Identify which cell holds the provided text, then report its (x, y) central coordinate. 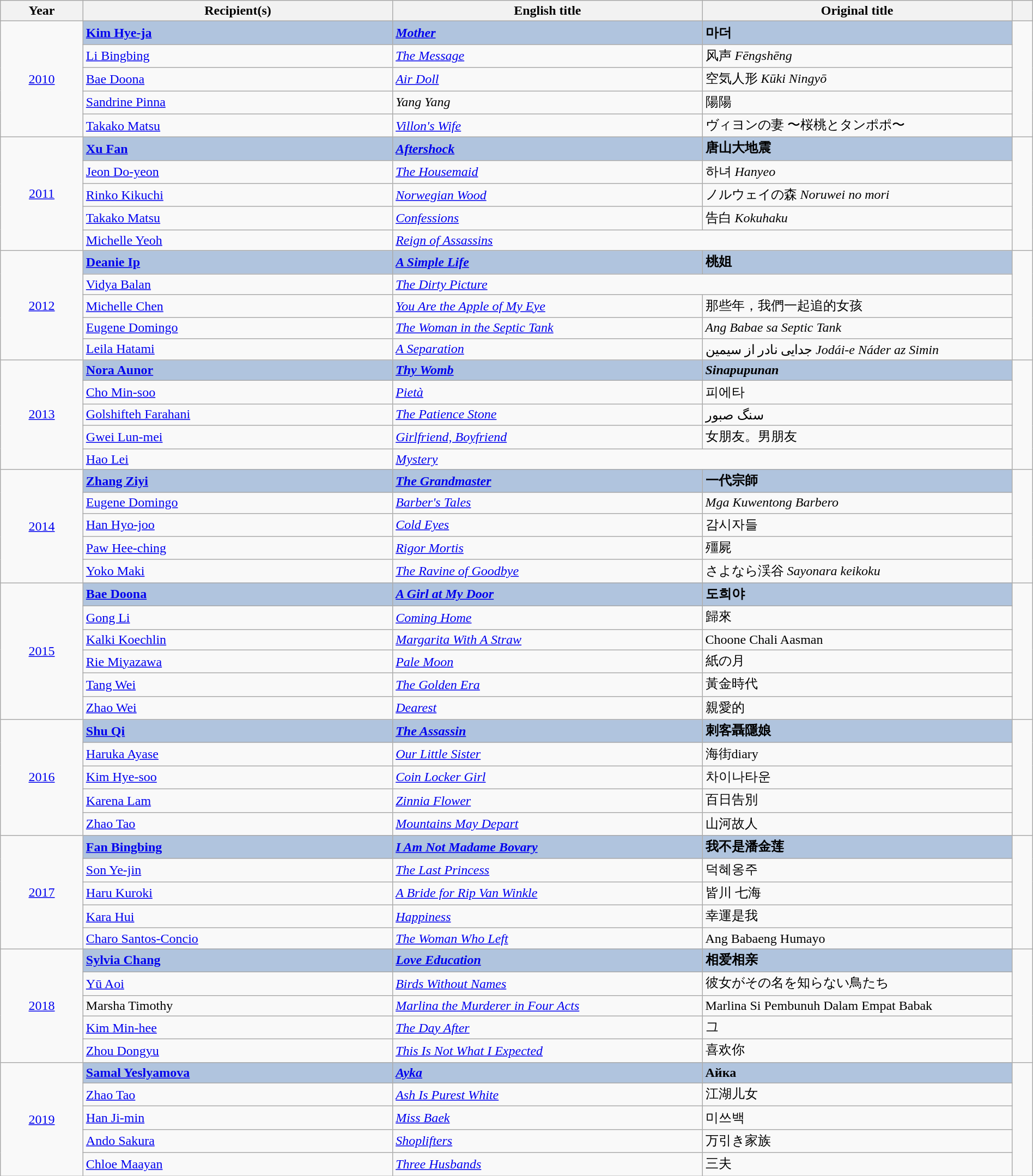
陽陽 (857, 102)
親愛的 (857, 708)
2013 (42, 415)
Haru Kuroki (238, 893)
سنگ صبور (857, 415)
하녀 Hanyeo (857, 172)
三夫 (857, 1165)
The Golden Era (548, 685)
刺客聶隱娘 (857, 731)
Year (42, 11)
Haruka Ayase (238, 754)
Original title (857, 11)
Aftershock (548, 149)
Charo Santos-Concio (238, 939)
告白 Kokuhaku (857, 218)
Nora Aunor (238, 370)
黃金時代 (857, 685)
Golshifteh Farahani (238, 415)
Rie Miyazawa (238, 661)
Son Ye-jin (238, 870)
Barber's Tales (548, 503)
さよなら渓谷 Sayonara keikoku (857, 571)
Paw Hee-ching (238, 548)
风声 Fēngshēng (857, 56)
Hao Lei (238, 459)
Girlfriend, Boyfriend (548, 437)
山河故人 (857, 824)
幸運是我 (857, 916)
2019 (42, 1119)
Ayka (548, 1073)
唐山大地震 (857, 149)
Mountains May Depart (548, 824)
Kalki Koechlin (238, 639)
Karena Lam (238, 801)
Michelle Yeoh (238, 240)
Leila Hatami (238, 349)
The Woman Who Left (548, 939)
Confessions (548, 218)
Marlina the Murderer in Four Acts (548, 1006)
The Last Princess (548, 870)
Coming Home (548, 618)
Thy Womb (548, 370)
万引き家族 (857, 1141)
Vidya Balan (238, 284)
The Message (548, 56)
歸來 (857, 618)
Reign of Assassins (703, 240)
The Patience Stone (548, 415)
Margarita With A Straw (548, 639)
Coin Locker Girl (548, 778)
Tang Wei (238, 685)
Pietà (548, 392)
Miss Baek (548, 1118)
Kim Min-hee (238, 1027)
Sinapupunan (857, 370)
Shoplifters (548, 1141)
Kim Hye-soo (238, 778)
2017 (42, 892)
Three Husbands (548, 1165)
Yū Aoi (238, 984)
Kim Hye-ja (238, 33)
Zhou Dongyu (238, 1051)
Samal Yeslyamova (238, 1073)
一代宗師 (857, 482)
The Ravine of Goodbye (548, 571)
피에타 (857, 392)
You Are the Apple of My Eye (548, 306)
2010 (42, 80)
ヴィヨンの妻 〜桜桃とタンポポ〜 (857, 125)
Chloe Maayan (238, 1165)
Han Hyo-joo (238, 525)
Birds Without Names (548, 984)
Choone Chali Aasman (857, 639)
미쓰백 (857, 1118)
2015 (42, 651)
Айка (857, 1073)
喜欢你 (857, 1051)
그 (857, 1027)
殭屍 (857, 548)
English title (548, 11)
空気人形 Kūki Ningyō (857, 80)
2011 (42, 194)
Villon's Wife (548, 125)
The Dirty Picture (703, 284)
Li Bingbing (238, 56)
The Assassin (548, 731)
This Is Not What I Expected (548, 1051)
女朋友。男朋友 (857, 437)
Zinnia Flower (548, 801)
Marsha Timothy (238, 1006)
桃姐 (857, 263)
ノルウェイの森 Noruwei no mori (857, 195)
Ash Is Purest White (548, 1095)
Yoko Maki (238, 571)
Kara Hui (238, 916)
A Girl at My Door (548, 595)
Happiness (548, 916)
The Housemaid (548, 172)
紙の月 (857, 661)
Norwegian Wood (548, 195)
덕혜옹주 (857, 870)
2016 (42, 778)
皆川 七海 (857, 893)
Mga Kuwentong Barbero (857, 503)
جدایی نادر از سیمین Jodái-e Náder az Simin (857, 349)
Xu Fan (238, 149)
Gwei Lun-mei (238, 437)
Jeon Do-yeon (238, 172)
Rinko Kikuchi (238, 195)
A Bride for Rip Van Winkle (548, 893)
那些年，我們一起追的女孩 (857, 306)
Zhang Ziyi (238, 482)
Pale Moon (548, 661)
Sylvia Chang (238, 961)
Zhao Wei (238, 708)
相爱相亲 (857, 961)
차이나타운 (857, 778)
Shu Qi (238, 731)
Sandrine Pinna (238, 102)
The Woman in the Septic Tank (548, 328)
Ando Sakura (238, 1141)
海街diary (857, 754)
Recipient(s) (238, 11)
我不是潘金莲 (857, 848)
江湖儿女 (857, 1095)
도희야 (857, 595)
Mystery (703, 459)
2014 (42, 526)
Mother (548, 33)
The Day After (548, 1027)
彼女がその名を知らない鳥たち (857, 984)
The Grandmaster (548, 482)
2012 (42, 305)
I Am Not Madame Bovary (548, 848)
Our Little Sister (548, 754)
Ang Babaeng Humayo (857, 939)
百日告別 (857, 801)
Han Ji-min (238, 1118)
Fan Bingbing (238, 848)
Ang Babae sa Septic Tank (857, 328)
Marlina Si Pembunuh Dalam Empat Babak (857, 1006)
Michelle Chen (238, 306)
Dearest (548, 708)
A Separation (548, 349)
Cho Min-soo (238, 392)
Air Doll (548, 80)
감시자들 (857, 525)
Cold Eyes (548, 525)
Yang Yang (548, 102)
Rigor Mortis (548, 548)
Gong Li (238, 618)
마더 (857, 33)
2018 (42, 1006)
A Simple Life (548, 263)
Love Education (548, 961)
Deanie Ip (238, 263)
